From the cell containing the given text, extract its center point as (X, Y) coordinate. 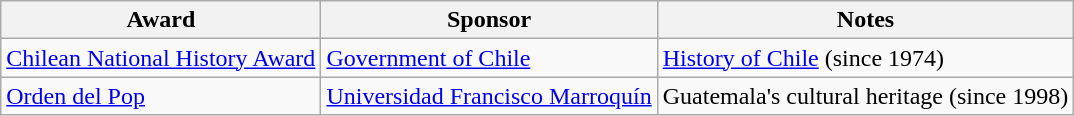
Orden del Pop (161, 96)
Award (161, 20)
Guatemala's cultural heritage (since 1998) (866, 96)
Government of Chile (489, 58)
History of Chile (since 1974) (866, 58)
Notes (866, 20)
Sponsor (489, 20)
Chilean National History Award (161, 58)
Universidad Francisco Marroquín (489, 96)
